Provide the [X, Y] coordinate of the cell's center where the given text is located.  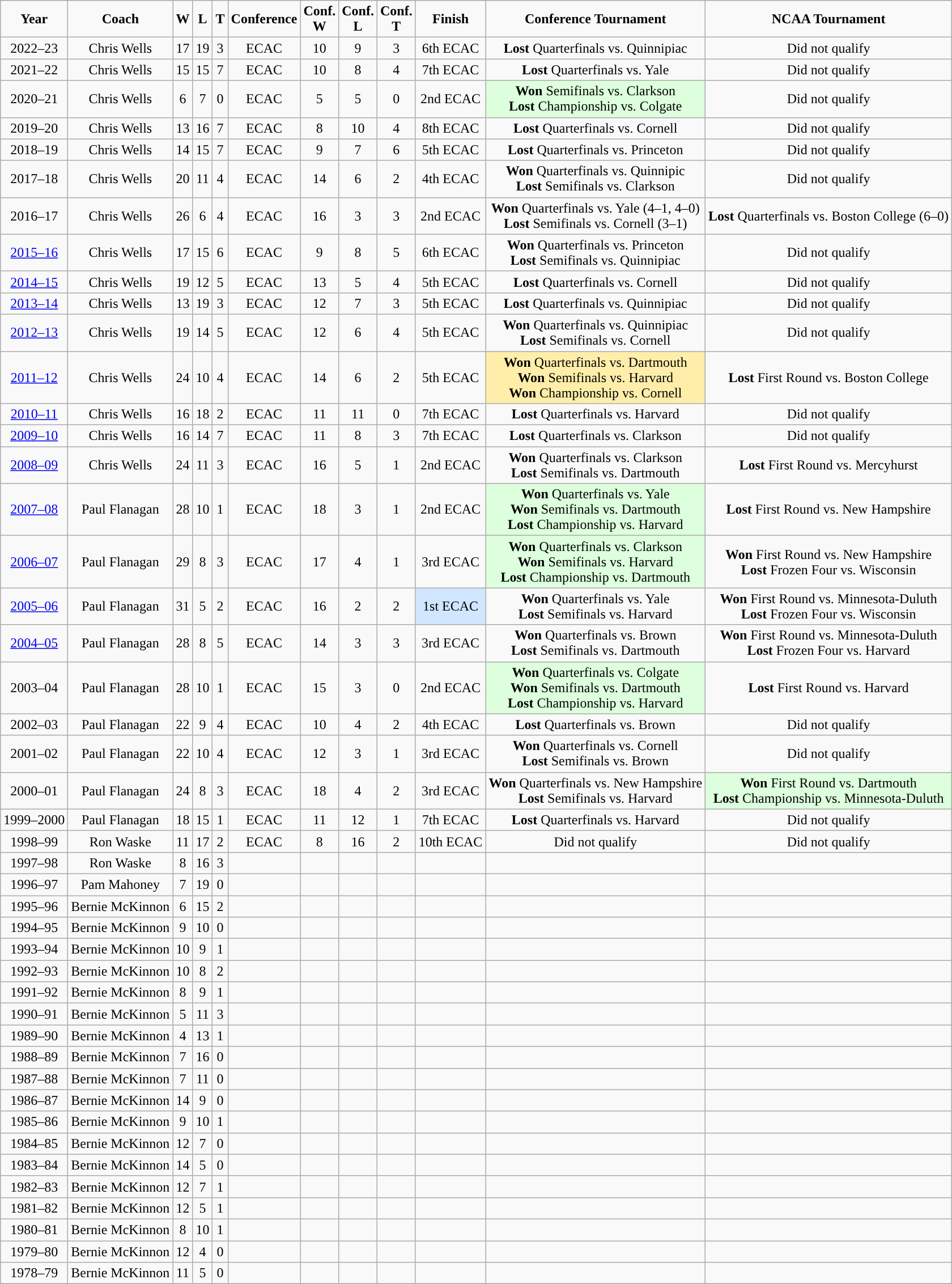
W [182, 19]
2004–05 [34, 643]
2007–08 [34, 510]
Won Quarterfinals vs. Quinnipiac Lost Semifinals vs. Cornell [596, 332]
2011–12 [34, 378]
Won Quarterfinals vs. Clarkson Lost Semifinals vs. Dartmouth [596, 465]
29 [182, 562]
Lost First Round vs. Boston College [828, 378]
Won Quarterfinals vs. Cornell Lost Semifinals vs. Brown [596, 754]
Lost Quarterfinals vs. Boston College (6–0) [828, 215]
1995–96 [34, 906]
2009–10 [34, 436]
1992–93 [34, 971]
Conf. L [358, 19]
Lost Quarterfinals vs. Princeton [596, 150]
1991–92 [34, 993]
Lost First Round vs. Mercyhurst [828, 465]
Won First Round vs. New Hampshire Lost Frozen Four vs. Wisconsin [828, 562]
2000–01 [34, 790]
20 [182, 179]
1987–88 [34, 1079]
Lost First Round vs. Harvard [828, 688]
Lost First Round vs. New Hampshire [828, 510]
2003–04 [34, 688]
Pam Mahoney [120, 884]
1990–91 [34, 1014]
10th ECAC [450, 841]
2006–07 [34, 562]
T [220, 19]
Coach [120, 19]
Conf. W [320, 19]
Year [34, 19]
2022–23 [34, 48]
1984–85 [34, 1143]
Won Quarterfinals vs. Quinnipic Lost Semifinals vs. Clarkson [596, 179]
2021–22 [34, 70]
26 [182, 215]
Won Quarterfinals vs. Yale Lost Semifinals vs. Harvard [596, 607]
Won First Round vs. Minnesota-Duluth Lost Frozen Four vs. Harvard [828, 643]
2017–18 [34, 179]
2012–13 [34, 332]
2020–21 [34, 99]
1985–86 [34, 1122]
Lost Quarterfinals vs. Clarkson [596, 436]
1994–95 [34, 928]
31 [182, 607]
1988–89 [34, 1057]
Won Quarterfinals vs. Dartmouth Won Semifinals vs. Harvard Won Championship vs. Cornell [596, 378]
Conference Tournament [596, 19]
2013–14 [34, 303]
2016–17 [34, 215]
Won First Round vs. Minnesota-Duluth Lost Frozen Four vs. Wisconsin [828, 607]
1980–81 [34, 1230]
1993–94 [34, 950]
1997–98 [34, 863]
Won Quarterfinals vs. Brown Lost Semifinals vs. Dartmouth [596, 643]
1996–97 [34, 884]
2010–11 [34, 414]
1986–87 [34, 1100]
1st ECAC [450, 607]
Won Quarterfinals vs. Colgate Won Semifinals vs. Dartmouth Lost Championship vs. Harvard [596, 688]
2005–06 [34, 607]
2019–20 [34, 128]
Lost Quarterfinals vs. Brown [596, 724]
2015–16 [34, 253]
Won Quarterfinals vs. Princeton Lost Semifinals vs. Quinnipiac [596, 253]
Finish [450, 19]
Lost Quarterfinals vs. Yale [596, 70]
1989–90 [34, 1036]
2008–09 [34, 465]
1999–2000 [34, 820]
L [203, 19]
Conference [264, 19]
Won First Round vs. Dartmouth Lost Championship vs. Minnesota-Duluth [828, 790]
2018–19 [34, 150]
Won Quarterfinals vs. Yale (4–1, 4–0) Lost Semifinals vs. Cornell (3–1) [596, 215]
Won Quarterfinals vs. Clarkson Won Semifinals vs. Harvard Lost Championship vs. Dartmouth [596, 562]
Conf. T [396, 19]
Won Semifinals vs. Clarkson Lost Championship vs. Colgate [596, 99]
8th ECAC [450, 128]
1982–83 [34, 1186]
NCAA Tournament [828, 19]
2014–15 [34, 282]
Won Quarterfinals vs. Yale Won Semifinals vs. Dartmouth Lost Championship vs. Harvard [596, 510]
2002–03 [34, 724]
1979–80 [34, 1251]
1981–82 [34, 1208]
Won Quarterfinals vs. New Hampshire Lost Semifinals vs. Harvard [596, 790]
1978–79 [34, 1273]
2001–02 [34, 754]
1998–99 [34, 841]
1983–84 [34, 1165]
